Search for the cell housing the specified text and yield its [x, y] center coordinate. 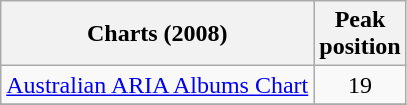
Peakposition [360, 34]
Australian ARIA Albums Chart [158, 85]
19 [360, 85]
Charts (2008) [158, 34]
